Output the (x, y) coordinate of the center of the cell containing the given text.  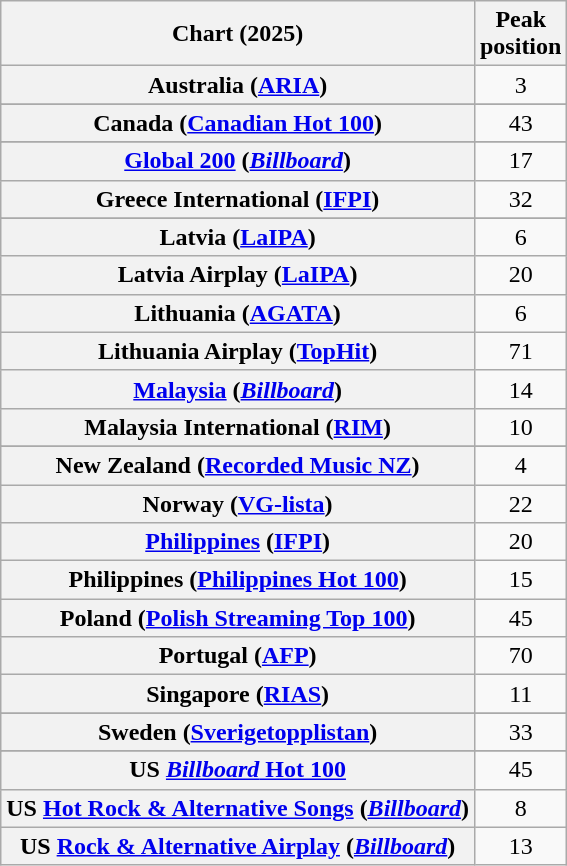
Peakposition (520, 34)
Poland (Polish Streaming Top 100) (238, 618)
4 (520, 465)
13 (520, 846)
Philippines (IFPI) (238, 542)
Portugal (AFP) (238, 656)
17 (520, 161)
Lithuania (AGATA) (238, 313)
Latvia Airplay (LaIPA) (238, 275)
8 (520, 808)
3 (520, 85)
71 (520, 351)
Malaysia International (RIM) (238, 427)
Philippines (Philippines Hot 100) (238, 580)
Lithuania Airplay (TopHit) (238, 351)
New Zealand (Recorded Music NZ) (238, 465)
Latvia (LaIPA) (238, 237)
Sweden (Sverigetopplistan) (238, 732)
11 (520, 694)
15 (520, 580)
US Rock & Alternative Airplay (Billboard) (238, 846)
Canada (Canadian Hot 100) (238, 123)
Global 200 (Billboard) (238, 161)
43 (520, 123)
22 (520, 503)
US Billboard Hot 100 (238, 770)
Malaysia (Billboard) (238, 389)
10 (520, 427)
Singapore (RIAS) (238, 694)
Chart (2025) (238, 34)
70 (520, 656)
14 (520, 389)
Norway (VG-lista) (238, 503)
32 (520, 199)
33 (520, 732)
Australia (ARIA) (238, 85)
Greece International (IFPI) (238, 199)
US Hot Rock & Alternative Songs (Billboard) (238, 808)
